From the cell containing the given text, extract its center point as (X, Y) coordinate. 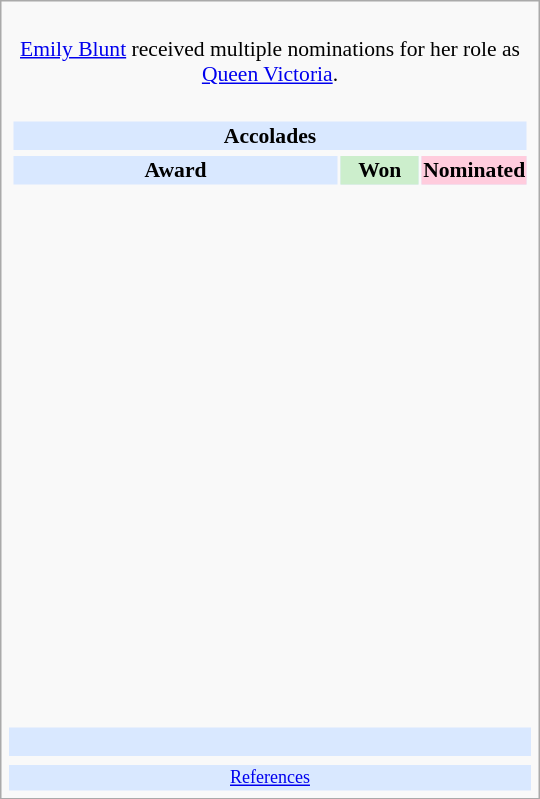
Accolades Award Won Nominated (270, 408)
Emily Blunt received multiple nominations for her role as Queen Victoria. (270, 49)
Won (380, 170)
Accolades (270, 135)
References (270, 778)
Nominated (474, 170)
Award (175, 170)
